For the text-containing cell, return its midpoint in [X, Y] coordinate format. 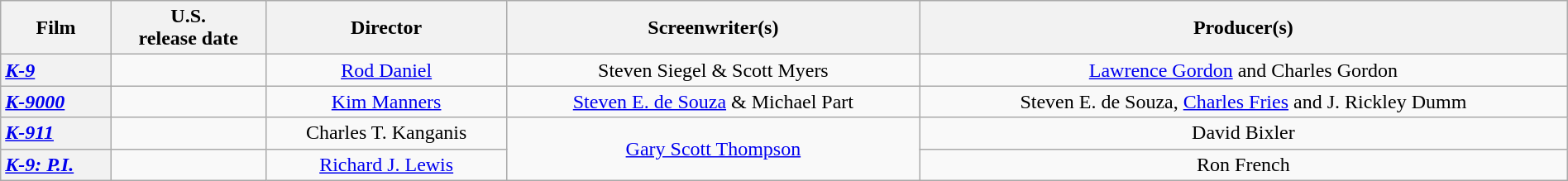
Steven Siegel & Scott Myers [713, 70]
Richard J. Lewis [386, 164]
Director [386, 28]
Lawrence Gordon and Charles Gordon [1244, 70]
Screenwriter(s) [713, 28]
Gary Scott Thompson [713, 149]
Steven E. de Souza, Charles Fries and J. Rickley Dumm [1244, 102]
Rod Daniel [386, 70]
K-9 [56, 70]
K-911 [56, 133]
Steven E. de Souza & Michael Part [713, 102]
K-9: P.I. [56, 164]
Kim Manners [386, 102]
U.S. release date [189, 28]
K-9000 [56, 102]
Producer(s) [1244, 28]
Film [56, 28]
Ron French [1244, 164]
David Bixler [1244, 133]
Charles T. Kanganis [386, 133]
